Scan for the cell matching the given text and deliver its (x, y) coordinate at center. 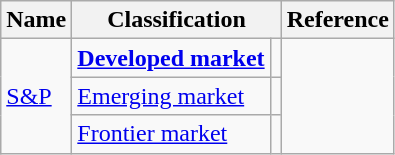
Reference (338, 20)
Developed market (171, 58)
Frontier market (171, 134)
S&P (36, 96)
Classification (176, 20)
Name (36, 20)
Emerging market (171, 96)
